Search for the cell housing the specified text and yield its (X, Y) center coordinate. 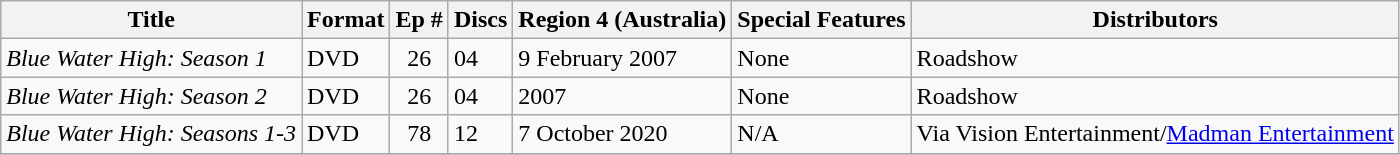
Title (152, 20)
Special Features (822, 20)
12 (480, 134)
N/A (822, 134)
Via Vision Entertainment/Madman Entertainment (1155, 134)
Blue Water High: Season 1 (152, 58)
Ep # (419, 20)
2007 (622, 96)
Blue Water High: Season 2 (152, 96)
Discs (480, 20)
7 October 2020 (622, 134)
Blue Water High: Seasons 1-3 (152, 134)
Format (346, 20)
9 February 2007 (622, 58)
Region 4 (Australia) (622, 20)
78 (419, 134)
Distributors (1155, 20)
